Return the (x, y) coordinate for the center point of the cell that contains the specified text.  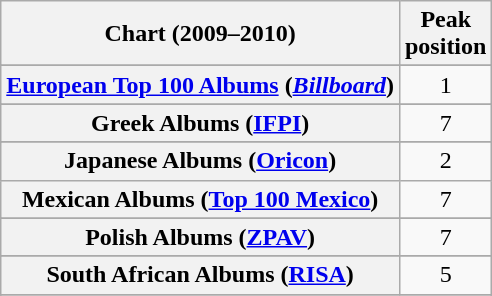
1 (445, 85)
European Top 100 Albums (Billboard) (200, 85)
Greek Albums (IFPI) (200, 123)
Chart (2009–2010) (200, 34)
Peak position (445, 34)
Polish Albums (ZPAV) (200, 237)
Japanese Albums (Oricon) (200, 161)
5 (445, 275)
South African Albums (RISA) (200, 275)
Mexican Albums (Top 100 Mexico) (200, 199)
2 (445, 161)
